Provide the [x, y] coordinate of the cell's center where the given text is located.  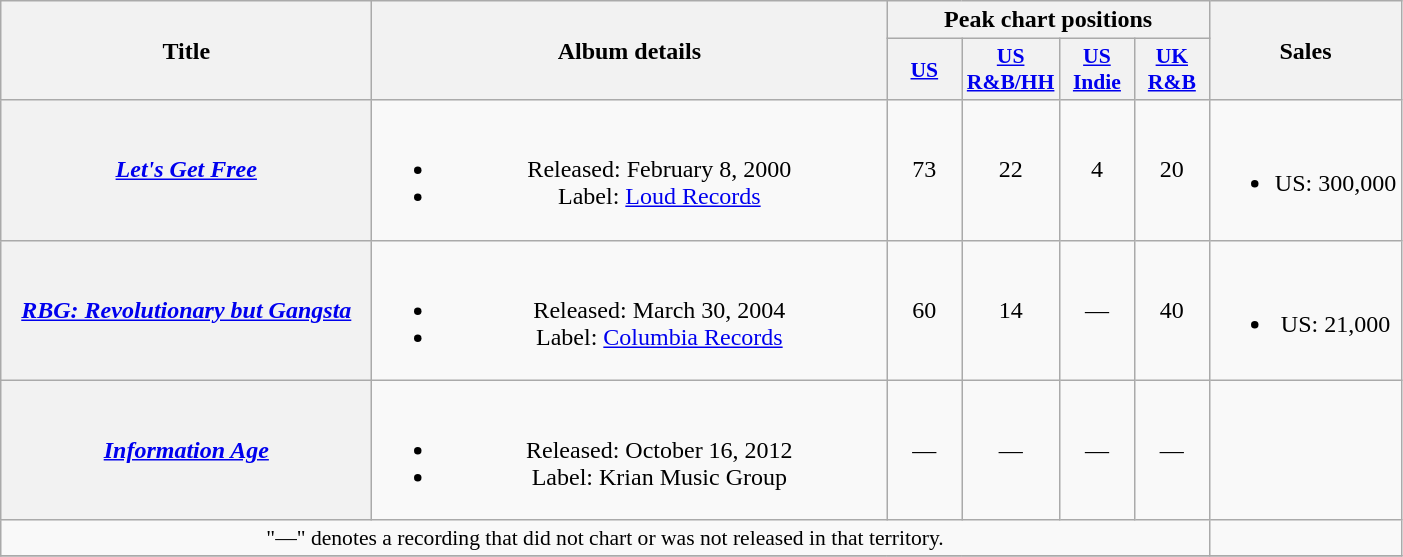
14 [1011, 310]
73 [924, 170]
US: 21,000 [1305, 310]
Title [186, 50]
Sales [1305, 50]
Released: February 8, 2000Label: Loud Records [630, 170]
60 [924, 310]
US Indie [1096, 70]
UK R&B [1172, 70]
US [924, 70]
"—" denotes a recording that did not chart or was not released in that territory. [606, 538]
Released: March 30, 2004Label: Columbia Records [630, 310]
4 [1096, 170]
US: 300,000 [1305, 170]
Information Age [186, 450]
20 [1172, 170]
Released: October 16, 2012Label: Krian Music Group [630, 450]
Let's Get Free [186, 170]
40 [1172, 310]
RBG: Revolutionary but Gangsta [186, 310]
22 [1011, 170]
US R&B/HH [1011, 70]
Album details [630, 50]
Peak chart positions [1048, 20]
